Scan for the cell matching the given text and deliver its [x, y] coordinate at center. 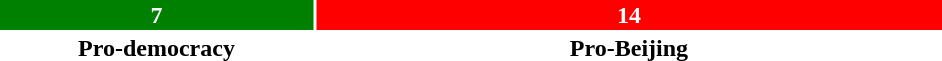
14 [629, 15]
7 [156, 15]
